Provide the (X, Y) coordinate of the cell's center where the given text is located.  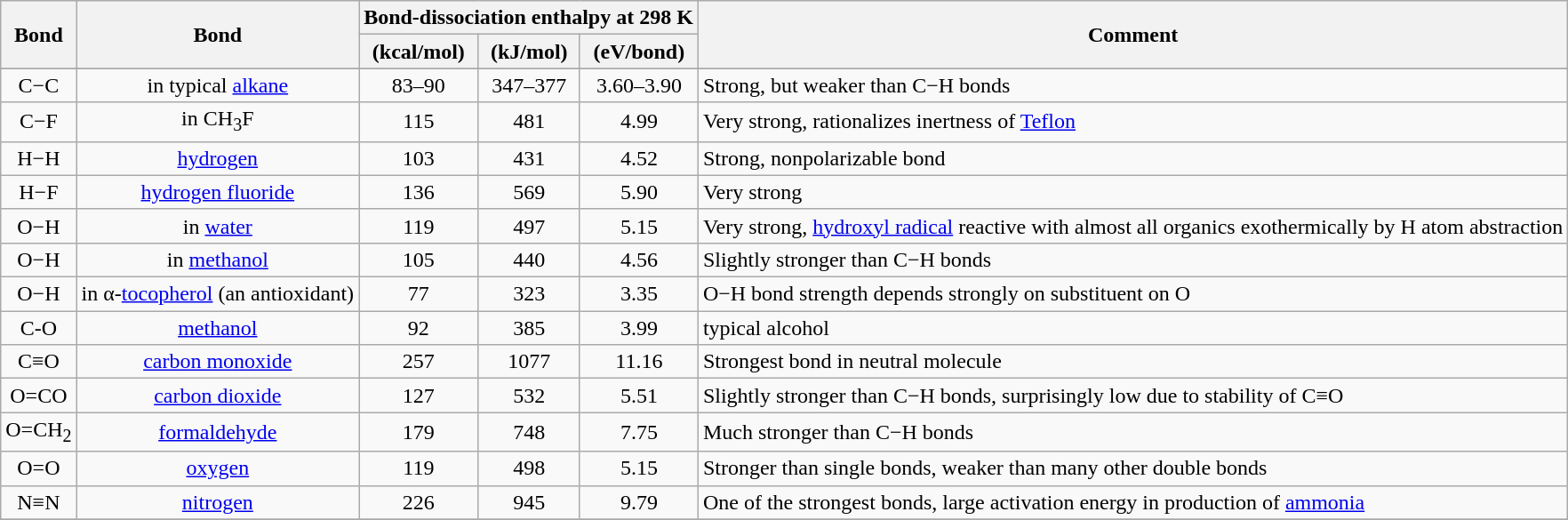
in typical alkane (218, 85)
4.99 (638, 122)
Very strong, hydroxyl radical reactive with almost all organics exothermically by H atom abstraction (1132, 226)
1077 (529, 362)
9.79 (638, 502)
Strong, but weaker than C−H bonds (1132, 85)
3.99 (638, 328)
hydrogen fluoride (218, 192)
O=O (39, 468)
Bond-dissociation enthalpy at 298 K (529, 18)
498 (529, 468)
Slightly stronger than C−H bonds, surprisingly low due to stability of C≡O (1132, 396)
(kJ/mol) (529, 52)
5.51 (638, 396)
O=CO (39, 396)
431 (529, 158)
One of the strongest bonds, large activation energy in production of ammonia (1132, 502)
H−F (39, 192)
typical alcohol (1132, 328)
O=CH2 (39, 432)
in α-tocopherol (an antioxidant) (218, 294)
440 (529, 260)
N≡N (39, 502)
(eV/bond) (638, 52)
H−H (39, 158)
532 (529, 396)
83–90 (420, 85)
497 (529, 226)
748 (529, 432)
in methanol (218, 260)
77 (420, 294)
Strongest bond in neutral molecule (1132, 362)
(kcal/mol) (420, 52)
347–377 (529, 85)
569 (529, 192)
5.90 (638, 192)
nitrogen (218, 502)
oxygen (218, 468)
3.35 (638, 294)
945 (529, 502)
105 (420, 260)
226 (420, 502)
103 (420, 158)
Stronger than single bonds, weaker than many other double bonds (1132, 468)
C−C (39, 85)
257 (420, 362)
carbon monoxide (218, 362)
3.60–3.90 (638, 85)
Very strong, rationalizes inertness of Teflon (1132, 122)
92 (420, 328)
Much stronger than C−H bonds (1132, 432)
hydrogen (218, 158)
Slightly stronger than C−H bonds (1132, 260)
Comment (1132, 35)
C-O (39, 328)
Strong, nonpolarizable bond (1132, 158)
481 (529, 122)
C−F (39, 122)
11.16 (638, 362)
C≡O (39, 362)
in water (218, 226)
carbon dioxide (218, 396)
4.52 (638, 158)
formaldehyde (218, 432)
Very strong (1132, 192)
7.75 (638, 432)
323 (529, 294)
136 (420, 192)
115 (420, 122)
4.56 (638, 260)
127 (420, 396)
in CH3F (218, 122)
179 (420, 432)
methanol (218, 328)
385 (529, 328)
O−H bond strength depends strongly on substituent on O (1132, 294)
